Scan for the cell matching the given text and deliver its [x, y] coordinate at center. 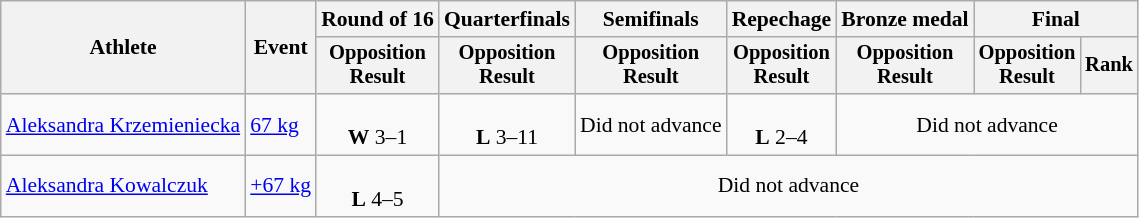
Athlete [123, 48]
L 3–11 [507, 124]
Repechage [782, 19]
+67 kg [280, 186]
67 kg [280, 124]
Aleksandra Krzemieniecka [123, 124]
L 2–4 [782, 124]
Quarterfinals [507, 19]
Final [1056, 19]
Semifinals [651, 19]
L 4–5 [378, 186]
Bronze medal [904, 19]
Rank [1109, 66]
Round of 16 [378, 19]
Event [280, 48]
W 3–1 [378, 124]
Aleksandra Kowalczuk [123, 186]
